Output the [X, Y] coordinate of the center of the cell containing the given text.  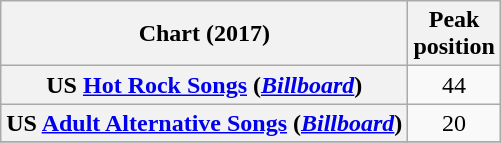
Peakposition [454, 34]
US Adult Alternative Songs (Billboard) [204, 123]
44 [454, 85]
20 [454, 123]
US Hot Rock Songs (Billboard) [204, 85]
Chart (2017) [204, 34]
